Provide the (X, Y) coordinate of the cell's center where the given text is located.  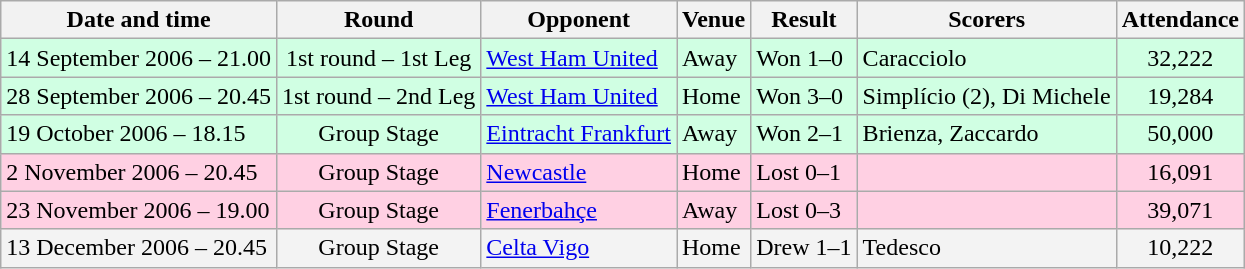
Newcastle (579, 172)
Won 3–0 (804, 96)
Caracciolo (986, 58)
Simplício (2), Di Michele (986, 96)
Date and time (139, 20)
28 September 2006 – 20.45 (139, 96)
Fenerbahçe (579, 210)
19,284 (1180, 96)
23 November 2006 – 19.00 (139, 210)
Celta Vigo (579, 248)
2 November 2006 – 20.45 (139, 172)
Result (804, 20)
Opponent (579, 20)
10,222 (1180, 248)
1st round – 2nd Leg (378, 96)
Round (378, 20)
Eintracht Frankfurt (579, 134)
1st round – 1st Leg (378, 58)
39,071 (1180, 210)
Brienza, Zaccardo (986, 134)
Venue (713, 20)
Scorers (986, 20)
Won 1–0 (804, 58)
14 September 2006 – 21.00 (139, 58)
32,222 (1180, 58)
Won 2–1 (804, 134)
13 December 2006 – 20.45 (139, 248)
Tedesco (986, 248)
Drew 1–1 (804, 248)
Lost 0–1 (804, 172)
16,091 (1180, 172)
Attendance (1180, 20)
50,000 (1180, 134)
19 October 2006 – 18.15 (139, 134)
Lost 0–3 (804, 210)
